For the text-containing cell, return its midpoint in [X, Y] coordinate format. 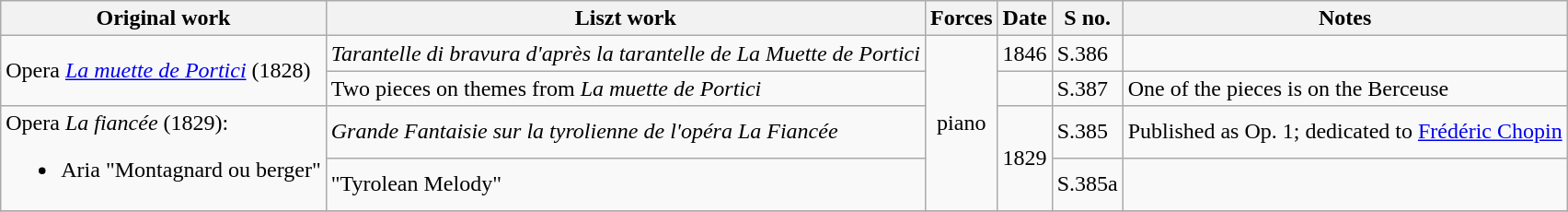
"Tyrolean Melody" [626, 184]
Notes [1345, 18]
Date [1025, 18]
Grande Fantaisie sur la tyrolienne de l'opéra La Fiancée [626, 133]
Liszt work [626, 18]
Opera La fiancée (1829):Aria "Montagnard ou berger" [164, 159]
Two pieces on themes from La muette de Portici [626, 88]
Tarantelle di bravura d'après la tarantelle de La Muette de Portici [626, 53]
Published as Op. 1; dedicated to Frédéric Chopin [1345, 133]
piano [961, 124]
Original work [164, 18]
S.385a [1088, 184]
S.385 [1088, 133]
Forces [961, 18]
1829 [1025, 159]
S.387 [1088, 88]
S no. [1088, 18]
Opera La muette de Portici (1828) [164, 71]
S.386 [1088, 53]
One of the pieces is on the Berceuse [1345, 88]
1846 [1025, 53]
